Pinpoint the cell where the given text exists, returning its (X, Y) midpoint coordinate. 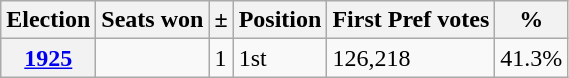
1 (221, 58)
% (532, 20)
Election (48, 20)
1925 (48, 58)
41.3% (532, 58)
126,218 (411, 58)
First Pref votes (411, 20)
± (221, 20)
Seats won (152, 20)
1st (280, 58)
Position (280, 20)
